Locate the cell with the specified text and output its [X, Y] center coordinate. 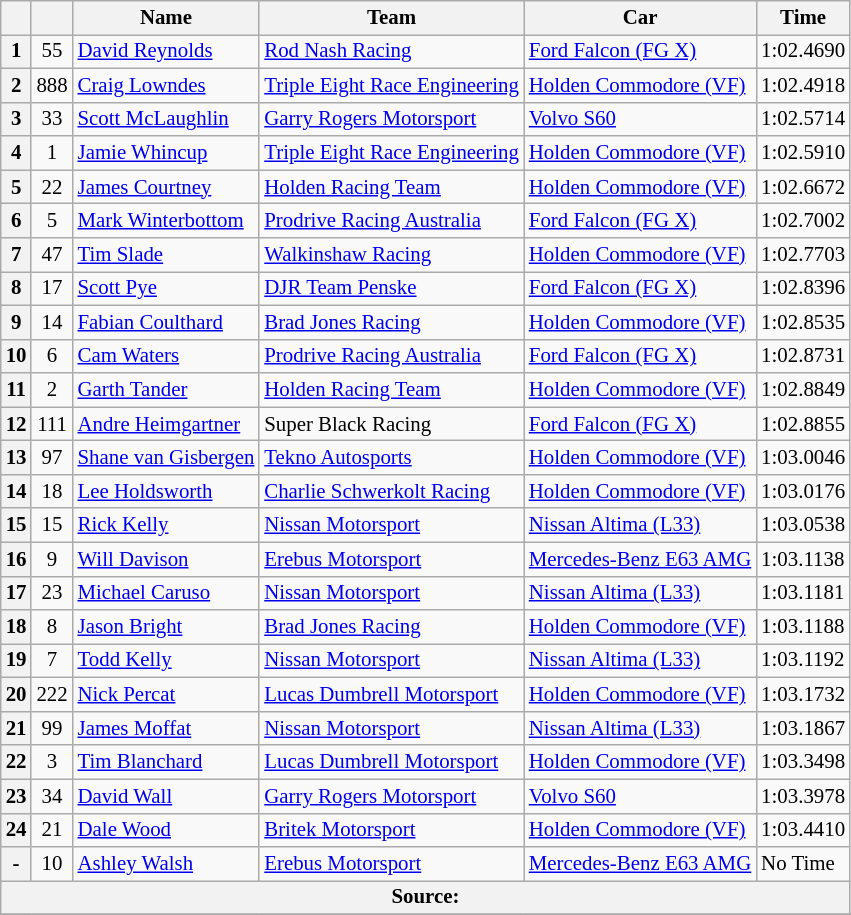
Time [803, 18]
Mark Winterbottom [166, 221]
1:02.5714 [803, 119]
Car [640, 18]
Walkinshaw Racing [392, 255]
Super Black Racing [392, 424]
Britek Motorsport [392, 830]
Andre Heimgartner [166, 424]
1:03.0046 [803, 458]
47 [52, 255]
Tim Slade [166, 255]
Will Davison [166, 559]
1:02.8396 [803, 288]
1:02.8731 [803, 356]
4 [16, 153]
55 [52, 51]
1:03.1192 [803, 661]
Charlie Schwerkolt Racing [392, 491]
Jason Bright [166, 627]
DJR Team Penske [392, 288]
1:02.5910 [803, 153]
Name [166, 18]
1:03.1138 [803, 559]
1:03.1867 [803, 728]
1:02.8535 [803, 322]
1:02.4690 [803, 51]
Nick Percat [166, 695]
888 [52, 85]
Scott Pye [166, 288]
1:02.7002 [803, 221]
20 [16, 695]
1:03.1188 [803, 627]
Scott McLaughlin [166, 119]
Cam Waters [166, 356]
No Time [803, 864]
Michael Caruso [166, 593]
1:03.3978 [803, 796]
1:03.0538 [803, 525]
1:03.1181 [803, 593]
Tim Blanchard [166, 762]
Fabian Coulthard [166, 322]
Source: [426, 898]
34 [52, 796]
James Courtney [166, 187]
Lee Holdsworth [166, 491]
Craig Lowndes [166, 85]
- [16, 864]
Rick Kelly [166, 525]
1:03.0176 [803, 491]
1:03.1732 [803, 695]
Ashley Walsh [166, 864]
13 [16, 458]
James Moffat [166, 728]
1:03.4410 [803, 830]
Dale Wood [166, 830]
Garth Tander [166, 390]
222 [52, 695]
Shane van Gisbergen [166, 458]
19 [16, 661]
1:02.8849 [803, 390]
Tekno Autosports [392, 458]
1:03.3498 [803, 762]
1:02.4918 [803, 85]
97 [52, 458]
1:02.7703 [803, 255]
Jamie Whincup [166, 153]
Team [392, 18]
1:02.8855 [803, 424]
David Wall [166, 796]
16 [16, 559]
24 [16, 830]
99 [52, 728]
11 [16, 390]
111 [52, 424]
Rod Nash Racing [392, 51]
12 [16, 424]
33 [52, 119]
Todd Kelly [166, 661]
David Reynolds [166, 51]
1:02.6672 [803, 187]
